Detect which cell encompasses the target text, then output its (X, Y) center coordinate. 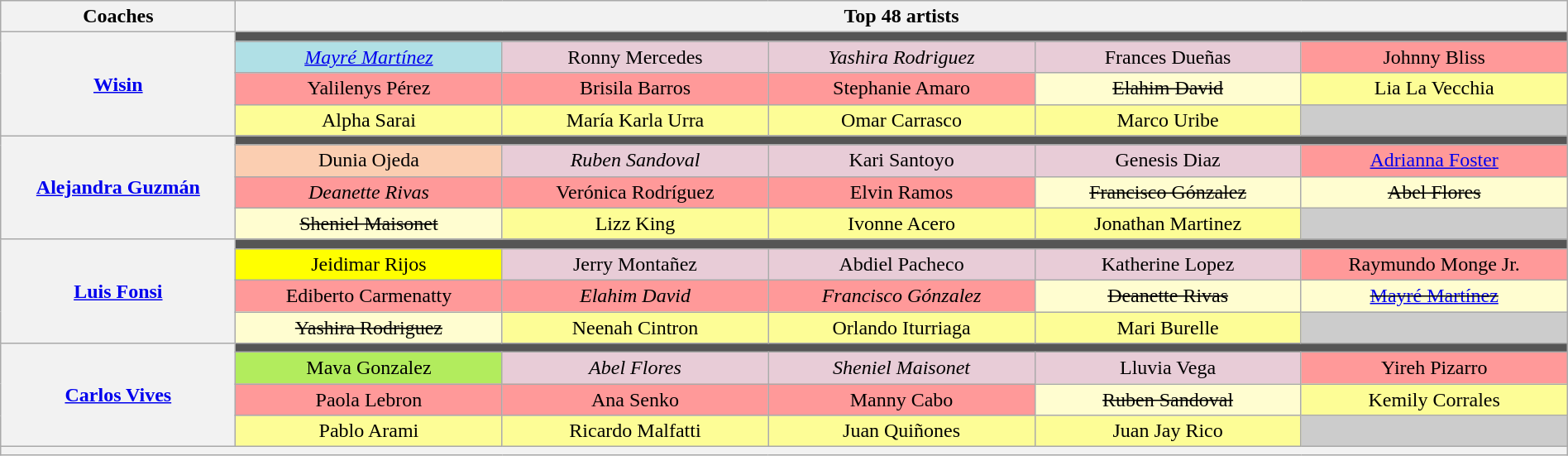
Mava Gonzalez (369, 368)
Lia La Vecchia (1434, 89)
Alejandra Guzmán (118, 187)
Brisila Barros (635, 89)
Frances Dueñas (1168, 57)
Kari Santoyo (901, 161)
Omar Carrasco (901, 120)
Verónica Rodríguez (635, 192)
Marco Uribe (1168, 120)
Jerry Montañez (635, 264)
Ana Senko (635, 400)
Yireh Pizarro (1434, 368)
Alpha Sarai (369, 120)
Juan Jay Rico (1168, 431)
Top 48 artists (901, 17)
Ivonne Acero (901, 223)
Stephanie Amaro (901, 89)
Kemily Corrales (1434, 400)
Johnny Bliss (1434, 57)
Juan Quiñones (901, 431)
Orlando Iturriaga (901, 327)
Ronny Mercedes (635, 57)
Lluvia Vega (1168, 368)
Adrianna Foster (1434, 161)
Elvin Ramos (901, 192)
Yalilenys Pérez (369, 89)
Pablo Arami (369, 431)
Dunia Ojeda (369, 161)
Mari Burelle (1168, 327)
Jeidimar Rijos (369, 264)
Ediberto Carmenatty (369, 295)
Katherine Lopez (1168, 264)
Coaches (118, 17)
Raymundo Monge Jr. (1434, 264)
Lizz King (635, 223)
Paola Lebron (369, 400)
Ricardo Malfatti (635, 431)
Abdiel Pacheco (901, 264)
Carlos Vives (118, 396)
Luis Fonsi (118, 291)
María Karla Urra (635, 120)
Neenah Cintron (635, 327)
Manny Cabo (901, 400)
Wisin (118, 84)
Genesis Diaz (1168, 161)
Jonathan Martinez (1168, 223)
